Detect which cell encompasses the target text, then output its (X, Y) center coordinate. 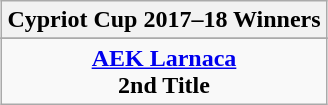
Cypriot Cup 2017–18 Winners (164, 20)
AEK Larnaca2nd Title (164, 72)
